Return (x, y) of the center of cell containing provided text 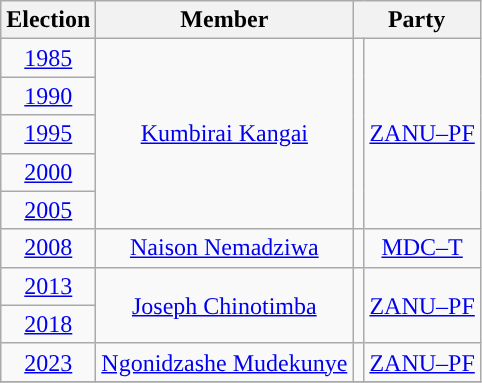
Joseph Chinotimba (224, 305)
Ngonidzashe Mudekunye (224, 362)
MDC–T (422, 248)
2018 (48, 324)
1990 (48, 96)
1985 (48, 58)
Election (48, 20)
Member (224, 20)
Party (416, 20)
Naison Nemadziwa (224, 248)
Kumbirai Kangai (224, 134)
2023 (48, 362)
2013 (48, 286)
2008 (48, 248)
2005 (48, 210)
2000 (48, 172)
1995 (48, 134)
